Capture the cell that displays the provided text and extract its [X, Y] central coordinate. 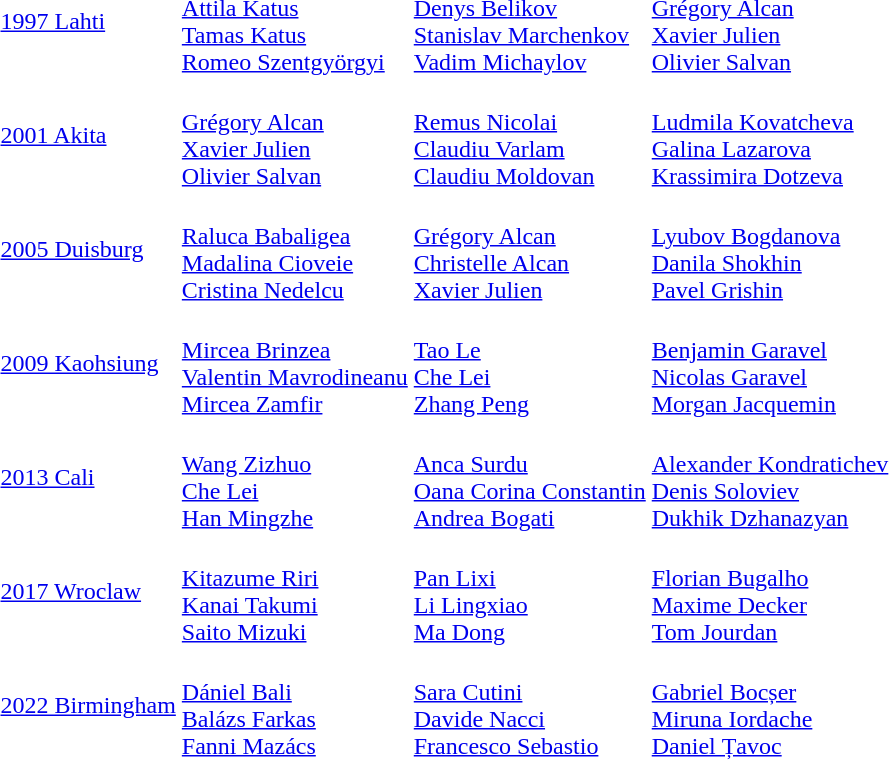
Kitazume Riri Kanai Takumi Saito Mizuki [294, 592]
Raluca BabaligeaMadalina CioveieCristina Nedelcu [294, 250]
Pan LixiLi LingxiaoMa Dong [530, 592]
Grégory AlcanXavier JulienOlivier Salvan [294, 136]
Tao LeChe LeiZhang Peng [530, 364]
Mircea BrinzeaValentin MavrodineanuMircea Zamfir [294, 364]
Remus NicolaiClaudiu VarlamClaudiu Moldovan [530, 136]
Anca SurduOana Corina ConstantinAndrea Bogati [530, 478]
Grégory AlcanChristelle AlcanXavier Julien [530, 250]
Wang ZizhuoChe LeiHan Mingzhe [294, 478]
